Return [x, y] of the center of cell containing provided text 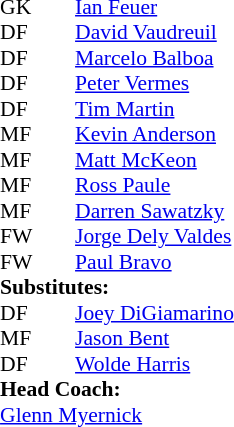
Marcelo Balboa [154, 58]
Peter Vermes [154, 83]
Matt McKeon [154, 160]
Jorge Dely Valdes [154, 237]
Ross Paule [154, 185]
Head Coach: [117, 389]
Paul Bravo [154, 262]
Wolde Harris [154, 364]
David Vaudreuil [154, 33]
Substitutes: [117, 287]
Joey DiGiamarino [154, 313]
Jason Bent [154, 339]
Darren Sawatzky [154, 211]
Tim Martin [154, 109]
Kevin Anderson [154, 135]
